Locate the cell with the specified text and output its (X, Y) center coordinate. 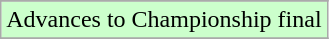
Advances to Championship final (164, 20)
